Provide the [X, Y] coordinate of the cell's center where the given text is located.  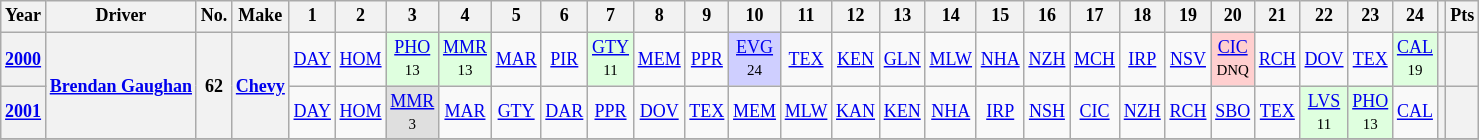
2 [360, 16]
1 [312, 16]
EVG24 [755, 59]
Make [261, 16]
SBO [1233, 113]
Year [24, 16]
Pts [1462, 16]
20 [1233, 16]
3 [412, 16]
10 [755, 16]
Driver [120, 16]
5 [516, 16]
13 [902, 16]
CAL [1416, 113]
6 [564, 16]
2000 [24, 59]
CAL19 [1416, 59]
23 [1370, 16]
MMR3 [412, 113]
NSH [1047, 113]
GTY11 [611, 59]
15 [1000, 16]
7 [611, 16]
14 [950, 16]
21 [1277, 16]
9 [707, 16]
Chevy [261, 86]
GLN [902, 59]
NSV [1188, 59]
2001 [24, 113]
22 [1324, 16]
8 [659, 16]
CIC [1095, 113]
4 [466, 16]
No. [214, 16]
MCH [1095, 59]
18 [1142, 16]
Brendan Gaughan [120, 86]
12 [856, 16]
62 [214, 86]
17 [1095, 16]
16 [1047, 16]
GTY [516, 113]
KAN [856, 113]
19 [1188, 16]
11 [806, 16]
PIR [564, 59]
MMR13 [466, 59]
DAR [564, 113]
24 [1416, 16]
CICDNQ [1233, 59]
LVS11 [1324, 113]
